Scan for the cell matching the given text and deliver its (X, Y) coordinate at center. 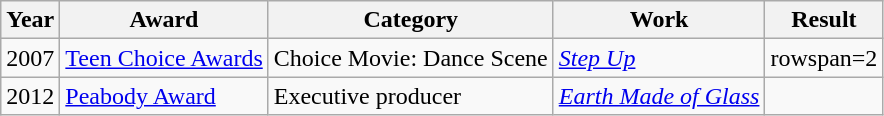
Step Up (659, 58)
Work (659, 20)
Award (164, 20)
Earth Made of Glass (659, 96)
2012 (30, 96)
Choice Movie: Dance Scene (410, 58)
2007 (30, 58)
Executive producer (410, 96)
rowspan=2 (824, 58)
Year (30, 20)
Category (410, 20)
Teen Choice Awards (164, 58)
Result (824, 20)
Peabody Award (164, 96)
